Identify which cell holds the provided text, then report its [X, Y] central coordinate. 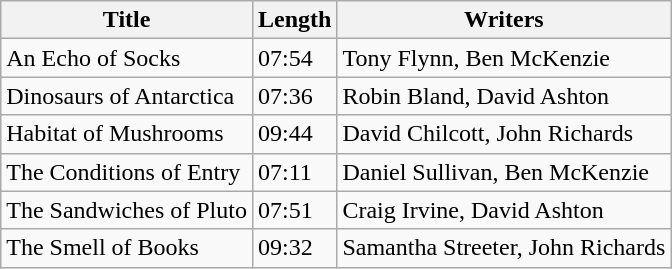
Writers [504, 20]
The Sandwiches of Pluto [127, 210]
Samantha Streeter, John Richards [504, 248]
Dinosaurs of Antarctica [127, 96]
09:44 [294, 134]
Daniel Sullivan, Ben McKenzie [504, 172]
The Smell of Books [127, 248]
Title [127, 20]
Tony Flynn, Ben McKenzie [504, 58]
David Chilcott, John Richards [504, 134]
Habitat of Mushrooms [127, 134]
Robin Bland, David Ashton [504, 96]
07:11 [294, 172]
Craig Irvine, David Ashton [504, 210]
07:51 [294, 210]
An Echo of Socks [127, 58]
07:54 [294, 58]
07:36 [294, 96]
Length [294, 20]
The Conditions of Entry [127, 172]
09:32 [294, 248]
